Pinpoint the cell where the given text exists, returning its (X, Y) midpoint coordinate. 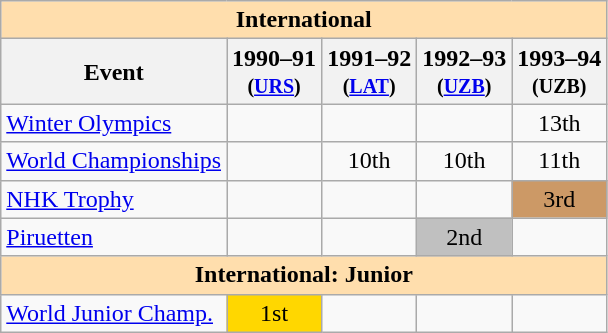
1st (274, 313)
NHK Trophy (114, 199)
13th (560, 123)
World Championships (114, 161)
1990–91 (URS) (274, 72)
Event (114, 72)
World Junior Champ. (114, 313)
11th (560, 161)
Piruetten (114, 237)
International (304, 20)
International: Junior (304, 275)
1993–94 (UZB) (560, 72)
Winter Olympics (114, 123)
3rd (560, 199)
1992–93 (UZB) (464, 72)
1991–92 (LAT) (370, 72)
2nd (464, 237)
